Return (X, Y) of the center of cell containing provided text 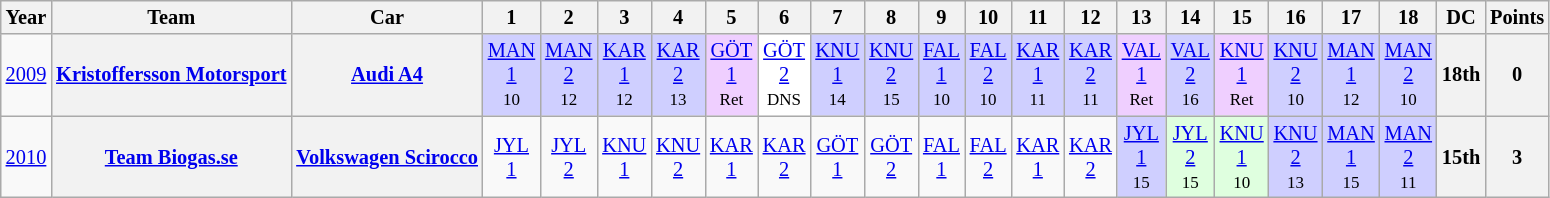
MAN112 (1350, 75)
Team (171, 17)
KAR211 (1090, 75)
0 (1517, 75)
17 (1350, 17)
Year (26, 17)
MAN212 (568, 75)
7 (837, 17)
18 (1408, 17)
Car (386, 17)
12 (1090, 17)
KNU2 (678, 157)
2009 (26, 75)
MAN210 (1408, 75)
KNU213 (1296, 157)
VAL1Ret (1142, 75)
GÖT1 (837, 157)
FAL210 (988, 75)
FAL2 (988, 157)
GÖT2DNS (784, 75)
9 (942, 17)
2010 (26, 157)
JYL215 (1190, 157)
6 (784, 17)
JYL2 (568, 157)
Team Biogas.se (171, 157)
MAN115 (1350, 157)
Kristoffersson Motorsport (171, 75)
GÖT1Ret (732, 75)
GÖT2 (891, 157)
2 (568, 17)
DC (1461, 17)
11 (1038, 17)
KAR112 (624, 75)
MAN110 (512, 75)
10 (988, 17)
15 (1242, 17)
Volkswagen Scirocco (386, 157)
4 (678, 17)
KNU114 (837, 75)
KNU215 (891, 75)
KNU210 (1296, 75)
Points (1517, 17)
FAL1 (942, 157)
KNU1 (624, 157)
16 (1296, 17)
14 (1190, 17)
Audi A4 (386, 75)
KNU110 (1242, 157)
JYL115 (1142, 157)
15th (1461, 157)
8 (891, 17)
JYL1 (512, 157)
KNU1Ret (1242, 75)
13 (1142, 17)
KAR111 (1038, 75)
FAL110 (942, 75)
1 (512, 17)
18th (1461, 75)
MAN211 (1408, 157)
5 (732, 17)
KAR213 (678, 75)
VAL216 (1190, 75)
